For the text-containing cell, return its midpoint in (x, y) coordinate format. 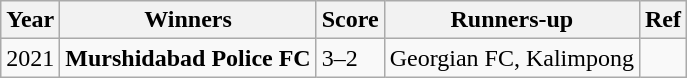
Murshidabad Police FC (188, 58)
Year (30, 20)
2021 (30, 58)
Score (350, 20)
Runners-up (512, 20)
3–2 (350, 58)
Georgian FC, Kalimpong (512, 58)
Winners (188, 20)
Ref (662, 20)
